Detect which cell encompasses the target text, then output its [x, y] center coordinate. 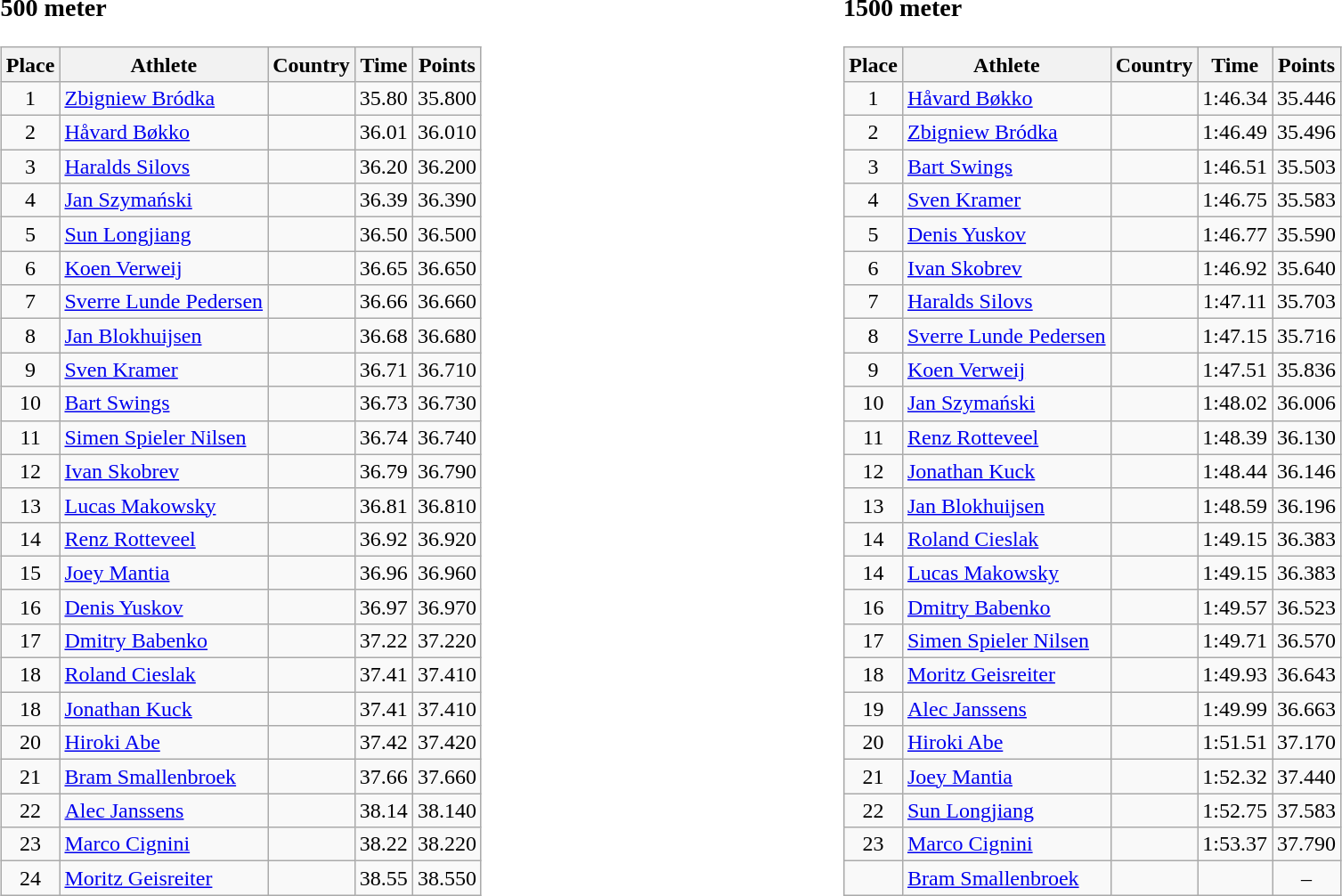
1:48.44 [1235, 471]
36.96 [383, 573]
36.920 [447, 539]
36.010 [447, 133]
1:48.59 [1235, 505]
36.570 [1307, 640]
38.22 [383, 844]
35.496 [1307, 133]
1:46.77 [1235, 234]
1:52.32 [1235, 777]
36.710 [447, 370]
37.420 [447, 743]
1:46.75 [1235, 200]
36.66 [383, 302]
35.583 [1307, 200]
36.523 [1307, 607]
37.42 [383, 743]
36.196 [1307, 505]
35.703 [1307, 302]
36.730 [447, 403]
36.390 [447, 200]
1:53.37 [1235, 844]
19 [874, 709]
1:48.39 [1235, 437]
38.14 [383, 810]
36.65 [383, 268]
1:49.99 [1235, 709]
35.716 [1307, 336]
36.663 [1307, 709]
35.503 [1307, 167]
36.500 [447, 234]
15 [30, 573]
1:49.93 [1235, 675]
36.97 [383, 607]
37.440 [1307, 777]
35.800 [447, 98]
36.50 [383, 234]
1:49.71 [1235, 640]
36.20 [383, 167]
37.66 [383, 777]
36.650 [447, 268]
36.146 [1307, 471]
36.68 [383, 336]
1:47.11 [1235, 302]
1:46.49 [1235, 133]
36.740 [447, 437]
35.80 [383, 98]
36.74 [383, 437]
36.92 [383, 539]
1:47.51 [1235, 370]
38.550 [447, 878]
1:49.57 [1235, 607]
24 [30, 878]
38.55 [383, 878]
1:47.15 [1235, 336]
36.01 [383, 133]
37.583 [1307, 810]
35.590 [1307, 234]
36.71 [383, 370]
1:46.51 [1235, 167]
36.790 [447, 471]
36.643 [1307, 675]
38.140 [447, 810]
36.39 [383, 200]
36.81 [383, 505]
36.660 [447, 302]
35.640 [1307, 268]
37.660 [447, 777]
35.446 [1307, 98]
1:46.34 [1235, 98]
38.220 [447, 844]
36.006 [1307, 403]
1:52.75 [1235, 810]
37.170 [1307, 743]
35.836 [1307, 370]
37.790 [1307, 844]
36.200 [447, 167]
– [1307, 878]
36.960 [447, 573]
36.130 [1307, 437]
1:51.51 [1235, 743]
37.22 [383, 640]
37.220 [447, 640]
36.810 [447, 505]
36.79 [383, 471]
36.970 [447, 607]
1:48.02 [1235, 403]
36.73 [383, 403]
36.680 [447, 336]
1:46.92 [1235, 268]
